For the text-containing cell, return its midpoint in [x, y] coordinate format. 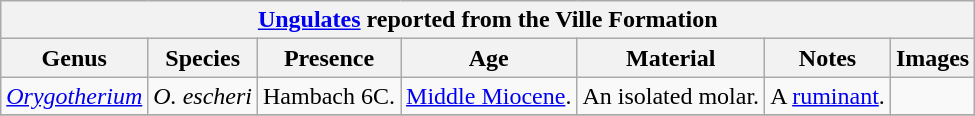
An isolated molar. [671, 96]
Age [489, 58]
Presence [330, 58]
Middle Miocene. [489, 96]
Ungulates reported from the Ville Formation [488, 20]
Orygotherium [74, 96]
O. escheri [203, 96]
Species [203, 58]
Hambach 6C. [330, 96]
Notes [828, 58]
A ruminant. [828, 96]
Material [671, 58]
Images [932, 58]
Genus [74, 58]
